For the text-containing cell, return its midpoint in [x, y] coordinate format. 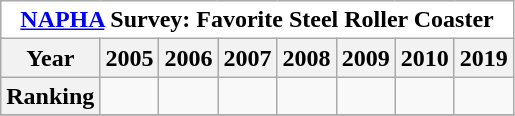
2010 [424, 58]
2005 [130, 58]
2019 [484, 58]
NAPHA Survey: Favorite Steel Roller Coaster [258, 20]
Ranking [50, 96]
2009 [366, 58]
Year [50, 58]
2006 [188, 58]
2008 [306, 58]
2007 [248, 58]
